Find where the given text appears and provide that cell's center as (X, Y) coordinate. 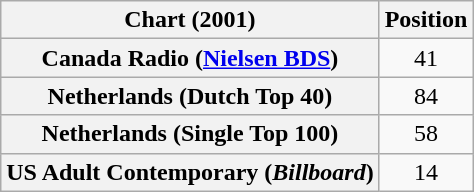
Position (426, 20)
Netherlands (Single Top 100) (190, 134)
84 (426, 96)
41 (426, 58)
Netherlands (Dutch Top 40) (190, 96)
US Adult Contemporary (Billboard) (190, 172)
14 (426, 172)
58 (426, 134)
Chart (2001) (190, 20)
Canada Radio (Nielsen BDS) (190, 58)
